Pinpoint the cell where the given text exists, returning its [X, Y] midpoint coordinate. 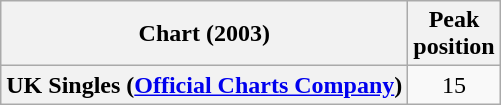
UK Singles (Official Charts Company) [204, 85]
Peakposition [454, 34]
15 [454, 85]
Chart (2003) [204, 34]
